Scan for the cell matching the given text and deliver its (x, y) coordinate at center. 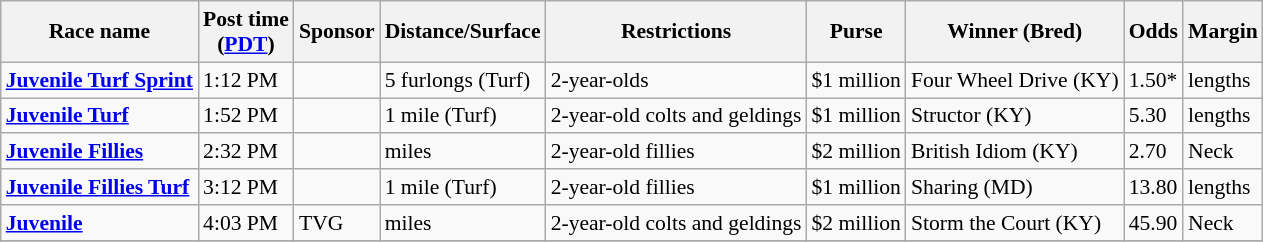
Distance/Surface (463, 32)
5.30 (1154, 116)
Juvenile Turf Sprint (100, 80)
Juvenile Fillies Turf (100, 187)
Juvenile Turf (100, 116)
5 furlongs (Turf) (463, 80)
3:12 PM (246, 187)
Storm the Court (KY) (1015, 223)
Margin (1223, 32)
13.80 (1154, 187)
Four Wheel Drive (KY) (1015, 80)
Sharing (MD) (1015, 187)
Race name (100, 32)
4:03 PM (246, 223)
TVG (337, 223)
British Idiom (KY) (1015, 152)
2:32 PM (246, 152)
2-year-olds (676, 80)
1:12 PM (246, 80)
Structor (KY) (1015, 116)
Sponsor (337, 32)
Winner (Bred) (1015, 32)
Odds (1154, 32)
Purse (856, 32)
2.70 (1154, 152)
Juvenile Fillies (100, 152)
Juvenile (100, 223)
Restrictions (676, 32)
Post time (PDT) (246, 32)
45.90 (1154, 223)
1:52 PM (246, 116)
1.50* (1154, 80)
